Extract the (x, y) coordinate from the center of the cell holding the provided text.  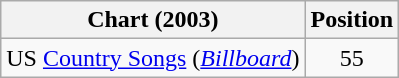
Chart (2003) (153, 20)
US Country Songs (Billboard) (153, 58)
Position (352, 20)
55 (352, 58)
